For the text-containing cell, return its midpoint in (x, y) coordinate format. 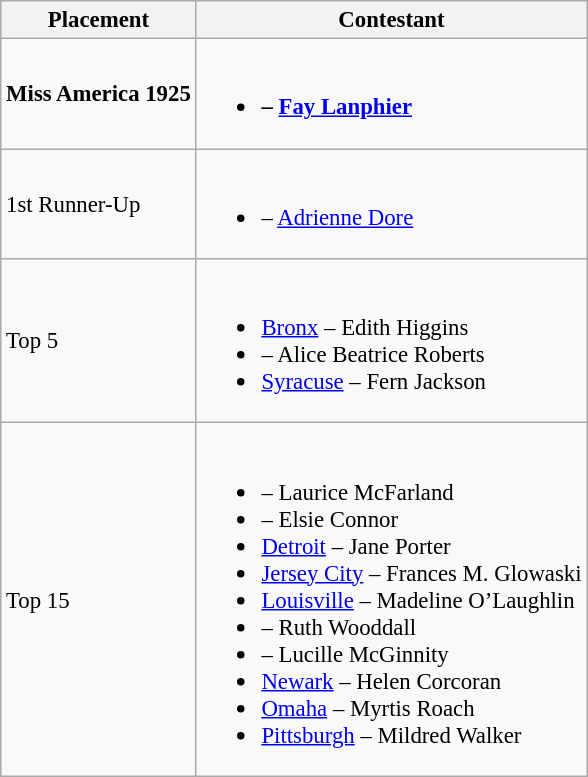
– Fay Lanphier (392, 94)
Contestant (392, 20)
1st Runner-Up (98, 204)
Bronx – Edith Higgins – Alice Beatrice Roberts Syracuse – Fern Jackson (392, 341)
Top 15 (98, 600)
– Adrienne Dore (392, 204)
Miss America 1925 (98, 94)
Top 5 (98, 341)
Placement (98, 20)
